Return the (X, Y) coordinate for the center point of the cell that contains the specified text.  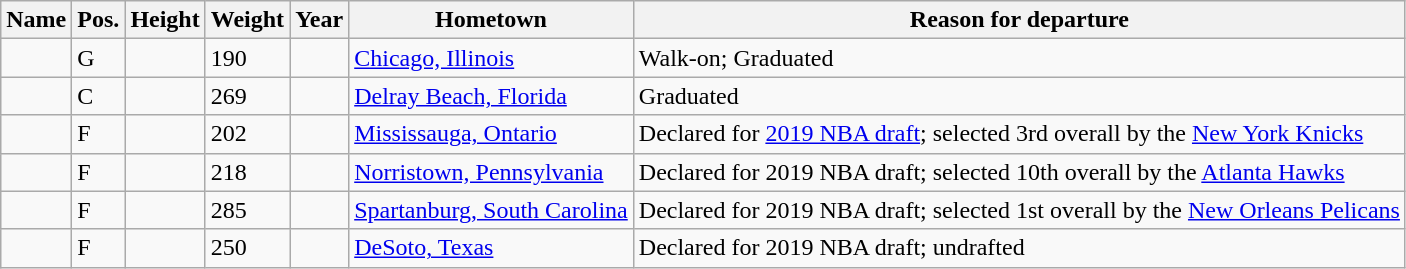
Declared for 2019 NBA draft; selected 10th overall by the Atlanta Hawks (1019, 172)
Walk-on; Graduated (1019, 58)
Reason for departure (1019, 20)
C (98, 96)
Declared for 2019 NBA draft; undrafted (1019, 248)
285 (247, 210)
Weight (247, 20)
Pos. (98, 20)
Mississauga, Ontario (492, 134)
Declared for 2019 NBA draft; selected 1st overall by the New Orleans Pelicans (1019, 210)
269 (247, 96)
250 (247, 248)
202 (247, 134)
DeSoto, Texas (492, 248)
Chicago, Illinois (492, 58)
Hometown (492, 20)
Year (320, 20)
Height (165, 20)
218 (247, 172)
Spartanburg, South Carolina (492, 210)
Declared for 2019 NBA draft; selected 3rd overall by the New York Knicks (1019, 134)
G (98, 58)
Graduated (1019, 96)
Name (36, 20)
Norristown, Pennsylvania (492, 172)
Delray Beach, Florida (492, 96)
190 (247, 58)
